Extract the [x, y] coordinate from the center of the cell holding the provided text.  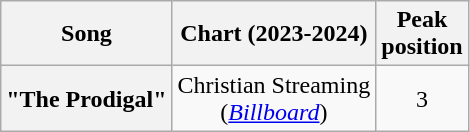
Chart (2023-2024) [274, 34]
Christian Streaming(Billboard) [274, 98]
Peakposition [422, 34]
"The Prodigal" [86, 98]
3 [422, 98]
Song [86, 34]
